Determine the [x, y] coordinate at the center of the cell enclosing the given text.  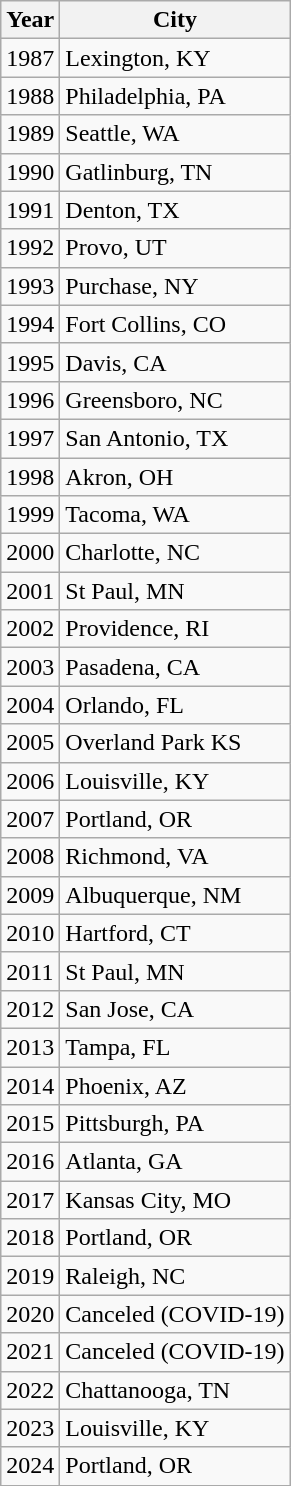
2004 [30, 705]
2002 [30, 629]
1991 [30, 210]
Pittsburgh, PA [175, 1124]
2019 [30, 1276]
1990 [30, 172]
Denton, TX [175, 210]
2024 [30, 1466]
Phoenix, AZ [175, 1085]
1993 [30, 286]
2022 [30, 1390]
Philadelphia, PA [175, 96]
Charlotte, NC [175, 553]
Atlanta, GA [175, 1162]
Kansas City, MO [175, 1200]
2007 [30, 819]
2014 [30, 1085]
Chattanooga, TN [175, 1390]
Davis, CA [175, 362]
Year [30, 20]
2010 [30, 933]
Lexington, KY [175, 58]
2000 [30, 553]
2003 [30, 667]
Richmond, VA [175, 857]
2011 [30, 971]
1997 [30, 438]
2020 [30, 1314]
1987 [30, 58]
Provo, UT [175, 248]
Seattle, WA [175, 134]
City [175, 20]
1994 [30, 324]
2012 [30, 1009]
1995 [30, 362]
Tacoma, WA [175, 515]
1992 [30, 248]
Raleigh, NC [175, 1276]
2008 [30, 857]
1996 [30, 400]
Greensboro, NC [175, 400]
2018 [30, 1238]
2005 [30, 743]
Pasadena, CA [175, 667]
Purchase, NY [175, 286]
Orlando, FL [175, 705]
1988 [30, 96]
Gatlinburg, TN [175, 172]
2001 [30, 591]
1998 [30, 477]
2021 [30, 1352]
Albuquerque, NM [175, 895]
Overland Park KS [175, 743]
2016 [30, 1162]
2015 [30, 1124]
Providence, RI [175, 629]
2017 [30, 1200]
Hartford, CT [175, 933]
Tampa, FL [175, 1047]
San Antonio, TX [175, 438]
1999 [30, 515]
2009 [30, 895]
Akron, OH [175, 477]
San Jose, CA [175, 1009]
2006 [30, 781]
2013 [30, 1047]
2023 [30, 1428]
Fort Collins, CO [175, 324]
1989 [30, 134]
